Capture the cell that displays the provided text and extract its [x, y] central coordinate. 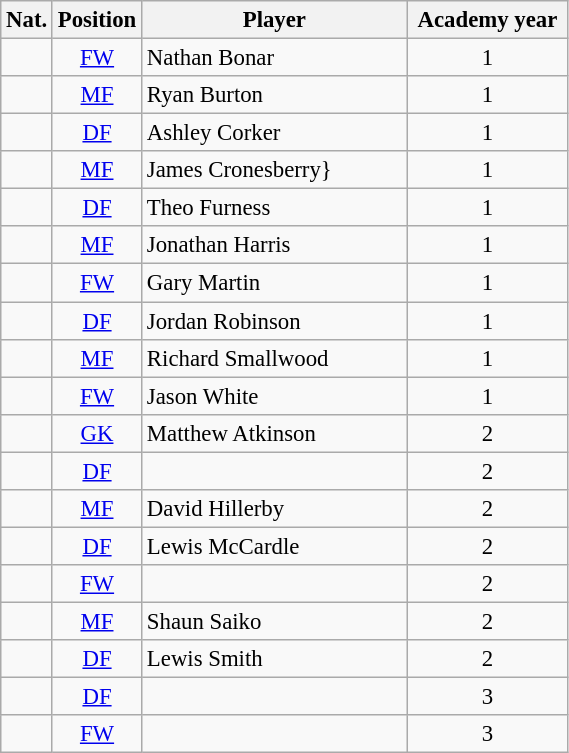
Academy year [488, 20]
Richard Smallwood [275, 358]
Matthew Atkinson [275, 433]
Position [96, 20]
James Cronesberry} [275, 170]
Ashley Corker [275, 133]
GK [96, 433]
David Hillerby [275, 509]
Jason White [275, 396]
Ryan Burton [275, 95]
Theo Furness [275, 208]
Jordan Robinson [275, 321]
Gary Martin [275, 283]
Nat. [27, 20]
Shaun Saiko [275, 621]
Nathan Bonar [275, 58]
Lewis McCardle [275, 546]
Player [275, 20]
Lewis Smith [275, 659]
Jonathan Harris [275, 245]
